Detect which cell encompasses the target text, then output its (X, Y) center coordinate. 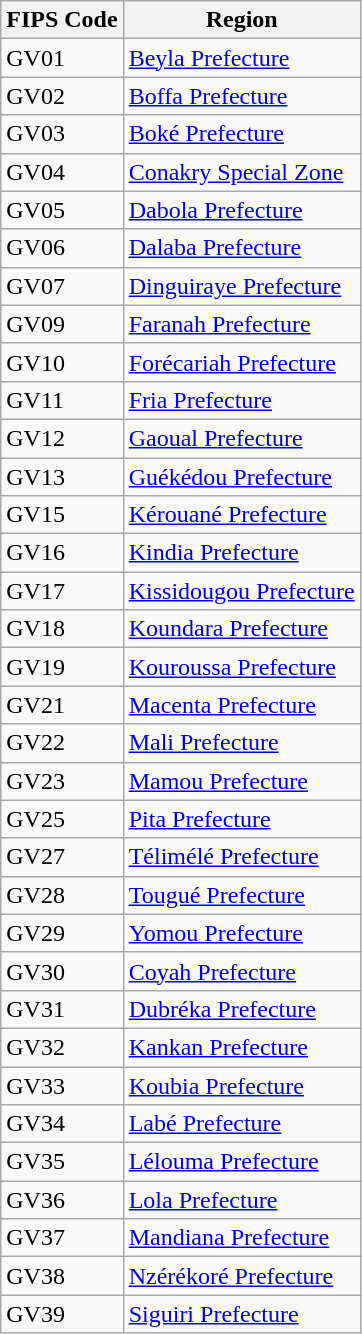
Dinguiraye Prefecture (242, 286)
GV29 (62, 933)
Mali Prefecture (242, 743)
Lola Prefecture (242, 1200)
GV07 (62, 286)
Siguiri Prefecture (242, 1314)
GV09 (62, 324)
Lélouma Prefecture (242, 1162)
Forécariah Prefecture (242, 362)
Mamou Prefecture (242, 781)
Dabola Prefecture (242, 210)
GV30 (62, 971)
GV33 (62, 1085)
Beyla Prefecture (242, 58)
Kissidougou Prefecture (242, 591)
Kindia Prefecture (242, 553)
Faranah Prefecture (242, 324)
Guékédou Prefecture (242, 477)
GV18 (62, 629)
GV37 (62, 1238)
Dalaba Prefecture (242, 248)
Mandiana Prefecture (242, 1238)
GV28 (62, 895)
GV03 (62, 134)
Nzérékoré Prefecture (242, 1276)
Yomou Prefecture (242, 933)
Macenta Prefecture (242, 705)
Conakry Special Zone (242, 172)
GV01 (62, 58)
GV02 (62, 96)
GV16 (62, 553)
Labé Prefecture (242, 1124)
Boké Prefecture (242, 134)
GV32 (62, 1047)
Region (242, 20)
Fria Prefecture (242, 400)
GV19 (62, 667)
GV22 (62, 743)
GV27 (62, 857)
GV39 (62, 1314)
Dubréka Prefecture (242, 1009)
GV21 (62, 705)
Boffa Prefecture (242, 96)
GV25 (62, 819)
GV31 (62, 1009)
Koundara Prefecture (242, 629)
GV13 (62, 477)
Kankan Prefecture (242, 1047)
GV10 (62, 362)
Kouroussa Prefecture (242, 667)
GV23 (62, 781)
FIPS Code (62, 20)
Koubia Prefecture (242, 1085)
GV17 (62, 591)
GV12 (62, 438)
Télimélé Prefecture (242, 857)
Kérouané Prefecture (242, 515)
GV15 (62, 515)
Coyah Prefecture (242, 971)
GV36 (62, 1200)
Pita Prefecture (242, 819)
GV04 (62, 172)
GV06 (62, 248)
GV38 (62, 1276)
GV35 (62, 1162)
GV11 (62, 400)
GV05 (62, 210)
Tougué Prefecture (242, 895)
Gaoual Prefecture (242, 438)
GV34 (62, 1124)
